Output the [X, Y] coordinate of the center of the cell containing the given text.  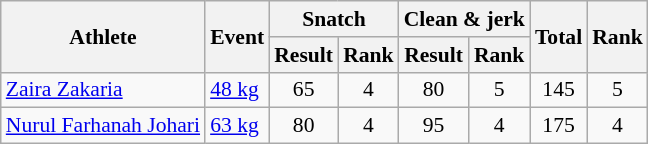
Snatch [334, 19]
48 kg [237, 90]
65 [304, 90]
Athlete [103, 36]
Nurul Farhanah Johari [103, 126]
Zaira Zakaria [103, 90]
Event [237, 36]
95 [434, 126]
145 [558, 90]
Total [558, 36]
175 [558, 126]
Clean & jerk [464, 19]
63 kg [237, 126]
